Detect which cell encompasses the target text, then output its [X, Y] center coordinate. 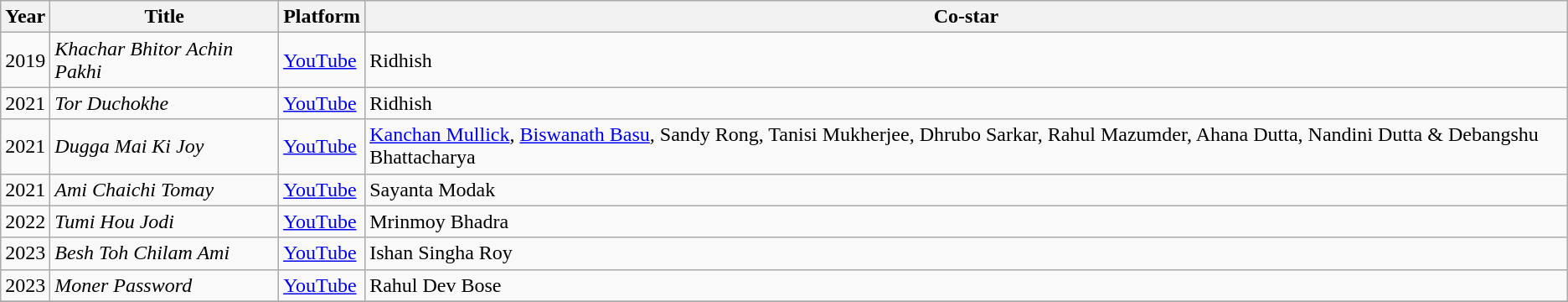
Title [164, 17]
Year [25, 17]
Rahul Dev Bose [967, 285]
Mrinmoy Bhadra [967, 221]
Moner Password [164, 285]
Sayanta Modak [967, 190]
Khachar Bhitor Achin Pakhi [164, 60]
Besh Toh Chilam Ami [164, 253]
2019 [25, 60]
Kanchan Mullick, Biswanath Basu, Sandy Rong, Tanisi Mukherjee, Dhrubo Sarkar, Rahul Mazumder, Ahana Dutta, Nandini Dutta & Debangshu Bhattacharya [967, 146]
Platform [322, 17]
Dugga Mai Ki Joy [164, 146]
Tumi Hou Jodi [164, 221]
Co-star [967, 17]
2022 [25, 221]
Ami Chaichi Tomay [164, 190]
Ishan Singha Roy [967, 253]
Tor Duchokhe [164, 103]
